Locate the cell with the specified text and output its [X, Y] center coordinate. 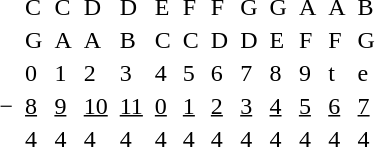
E [278, 40]
10 [96, 106]
B [131, 40]
t [337, 73]
11 [131, 106]
G [34, 40]
7 [249, 73]
